Output the (X, Y) coordinate of the center of the cell containing the given text.  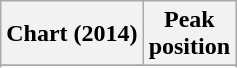
Chart (2014) (72, 34)
Peakposition (189, 34)
